Locate the cell with the specified text and output its (x, y) center coordinate. 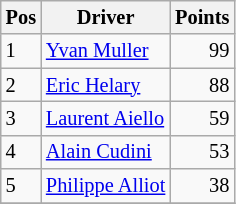
38 (202, 186)
Pos (21, 17)
59 (202, 118)
4 (21, 152)
Driver (106, 17)
3 (21, 118)
Laurent Aiello (106, 118)
99 (202, 51)
2 (21, 85)
Yvan Muller (106, 51)
88 (202, 85)
Philippe Alliot (106, 186)
1 (21, 51)
5 (21, 186)
53 (202, 152)
Alain Cudini (106, 152)
Points (202, 17)
Eric Helary (106, 85)
